Identify which cell holds the provided text, then report its [X, Y] central coordinate. 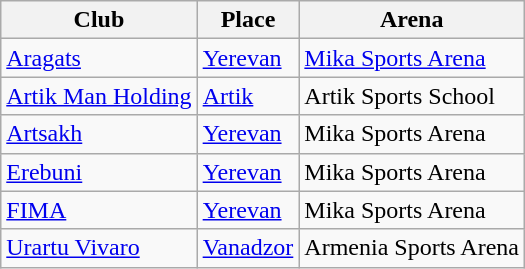
Club [99, 20]
Arena [412, 20]
Armenia Sports Arena [412, 248]
Artsakh [99, 134]
Vanadzor [248, 248]
Place [248, 20]
Artik Sports School [412, 96]
Urartu Vivaro [99, 248]
Artik Man Holding [99, 96]
Erebuni [99, 172]
Aragats [99, 58]
FIMA [99, 210]
Artik [248, 96]
